Return the [X, Y] coordinate for the center point of the cell that contains the specified text.  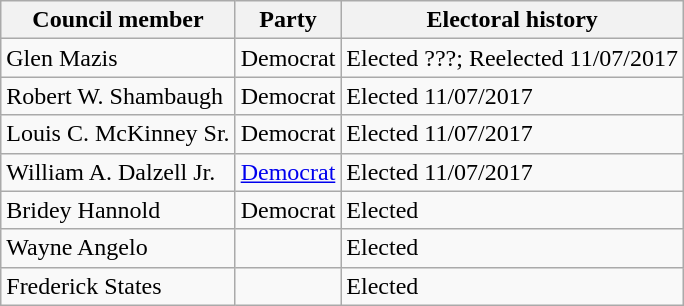
Wayne Angelo [118, 248]
Robert W. Shambaugh [118, 96]
William A. Dalzell Jr. [118, 172]
Electoral history [512, 20]
Louis C. McKinney Sr. [118, 134]
Glen Mazis [118, 58]
Council member [118, 20]
Frederick States [118, 286]
Elected ???; Reelected 11/07/2017 [512, 58]
Bridey Hannold [118, 210]
Party [288, 20]
